Extract the [X, Y] coordinate from the center of the cell holding the provided text.  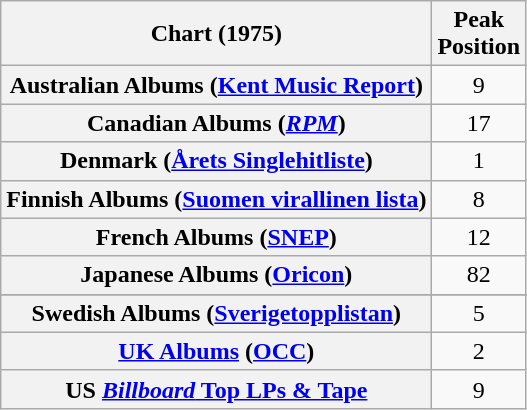
12 [479, 237]
5 [479, 313]
Canadian Albums (RPM) [216, 123]
PeakPosition [479, 34]
82 [479, 275]
Finnish Albums (Suomen virallinen lista) [216, 199]
17 [479, 123]
Chart (1975) [216, 34]
Denmark (Årets Singlehitliste) [216, 161]
2 [479, 351]
US Billboard Top LPs & Tape [216, 389]
French Albums (SNEP) [216, 237]
Australian Albums (Kent Music Report) [216, 85]
1 [479, 161]
Japanese Albums (Oricon) [216, 275]
Swedish Albums (Sverigetopplistan) [216, 313]
UK Albums (OCC) [216, 351]
8 [479, 199]
